Return [x, y] of the center of cell containing provided text 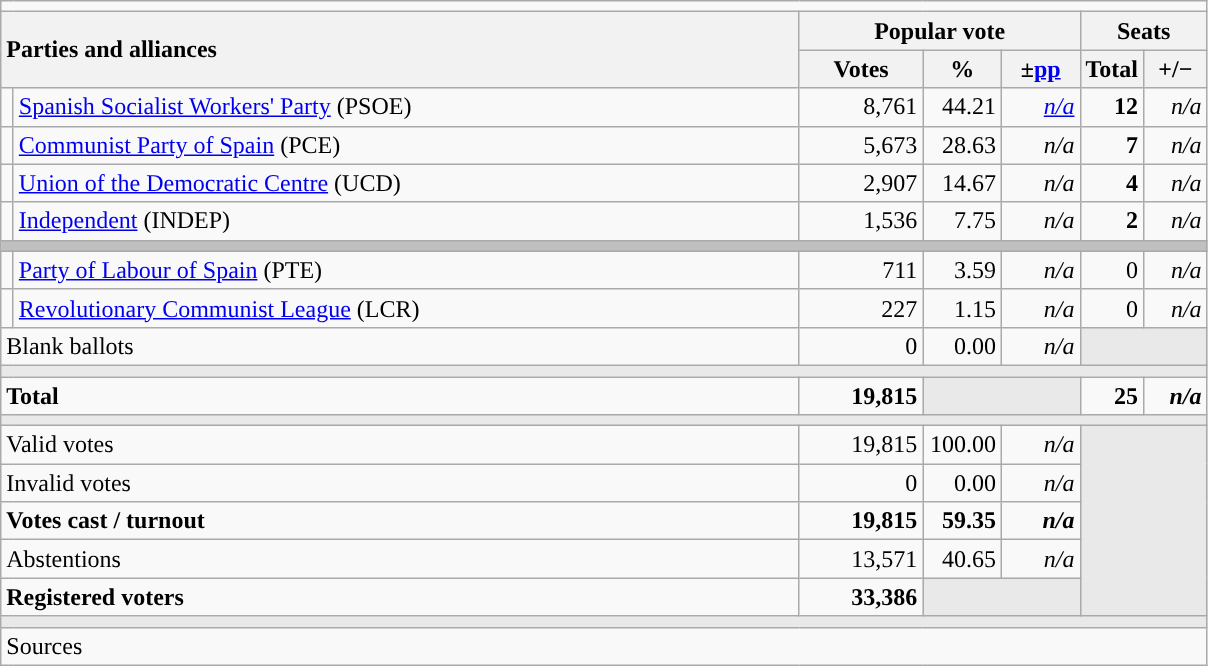
100.00 [962, 445]
5,673 [861, 145]
Party of Labour of Spain (PTE) [406, 270]
Popular vote [940, 31]
44.21 [962, 107]
Invalid votes [400, 483]
2 [1112, 221]
25 [1112, 395]
59.35 [962, 521]
2,907 [861, 183]
4 [1112, 183]
Registered voters [400, 597]
3.59 [962, 270]
28.63 [962, 145]
Sources [604, 646]
+/− [1176, 69]
Parties and alliances [400, 50]
227 [861, 308]
1,536 [861, 221]
1.15 [962, 308]
7 [1112, 145]
12 [1112, 107]
Union of the Democratic Centre (UCD) [406, 183]
Revolutionary Communist League (LCR) [406, 308]
±pp [1040, 69]
33,386 [861, 597]
Communist Party of Spain (PCE) [406, 145]
13,571 [861, 559]
Votes [861, 69]
Valid votes [400, 445]
Seats [1144, 31]
40.65 [962, 559]
711 [861, 270]
% [962, 69]
Blank ballots [400, 346]
14.67 [962, 183]
7.75 [962, 221]
Spanish Socialist Workers' Party (PSOE) [406, 107]
Votes cast / turnout [400, 521]
Independent (INDEP) [406, 221]
Abstentions [400, 559]
8,761 [861, 107]
